Detect which cell encompasses the target text, then output its (X, Y) center coordinate. 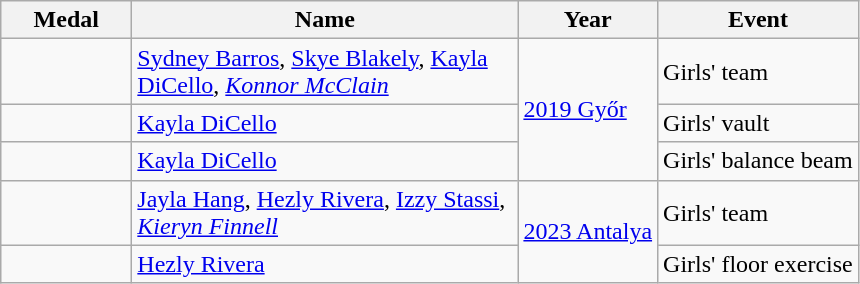
Event (758, 20)
Year (588, 20)
Girls' floor exercise (758, 264)
Sydney Barros, Skye Blakely, Kayla DiCello, Konnor McClain (325, 72)
Medal (66, 20)
Jayla Hang, Hezly Rivera, Izzy Stassi, Kieryn Finnell (325, 212)
Name (325, 20)
Hezly Rivera (325, 264)
Girls' vault (758, 123)
2023 Antalya (588, 232)
Girls' balance beam (758, 161)
2019 Győr (588, 110)
